Pinpoint the cell where the given text exists, returning its [X, Y] midpoint coordinate. 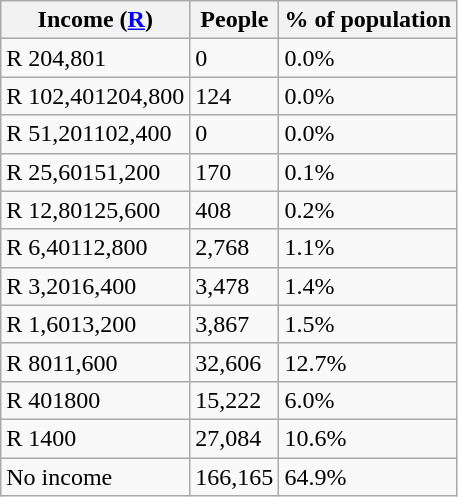
10.6% [368, 438]
170 [234, 172]
R 1400 [96, 438]
R 204,801 [96, 58]
R 8011,600 [96, 362]
12.7% [368, 362]
Income (R) [96, 20]
124 [234, 96]
1.4% [368, 286]
1.1% [368, 248]
R 1,6013,200 [96, 324]
R 3,2016,400 [96, 286]
R 6,40112,800 [96, 248]
3,478 [234, 286]
0.1% [368, 172]
1.5% [368, 324]
27,084 [234, 438]
R 12,80125,600 [96, 210]
64.9% [368, 477]
6.0% [368, 400]
15,222 [234, 400]
R 51,201102,400 [96, 134]
166,165 [234, 477]
R 102,401204,800 [96, 96]
No income [96, 477]
3,867 [234, 324]
R 401800 [96, 400]
0.2% [368, 210]
408 [234, 210]
People [234, 20]
2,768 [234, 248]
32,606 [234, 362]
% of population [368, 20]
R 25,60151,200 [96, 172]
